Extract the (x, y) coordinate from the center of the cell holding the provided text.  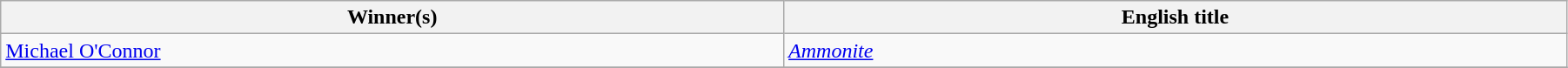
English title (1176, 17)
Ammonite (1176, 51)
Winner(s) (392, 17)
Michael O'Connor (392, 51)
